Scan for the cell matching the given text and deliver its [x, y] coordinate at center. 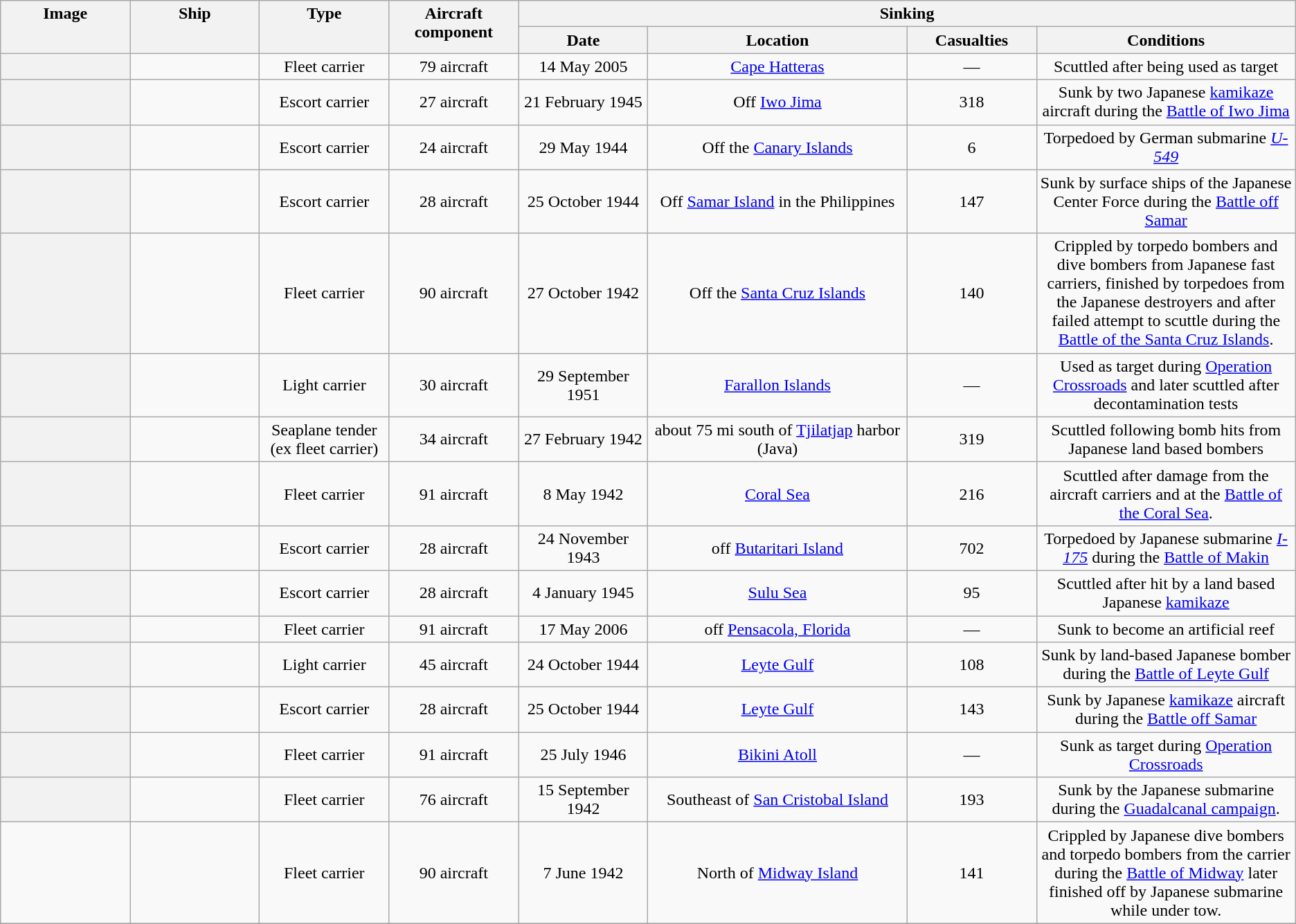
76 aircraft [454, 800]
Southeast of San Cristobal Island [777, 800]
318 [972, 102]
108 [972, 664]
Sunk by land-based Japanese bomber during the Battle of Leyte Gulf [1166, 664]
15 September 1942 [583, 800]
8 May 1942 [583, 493]
79 aircraft [454, 66]
off Butaritari Island [777, 548]
7 June 1942 [583, 873]
27 February 1942 [583, 439]
140 [972, 293]
30 aircraft [454, 385]
25 July 1946 [583, 754]
Sinking [907, 14]
Sunk by two Japanese kamikaze aircraft during the Battle of Iwo Jima [1166, 102]
about 75 mi south of Tjilatjap harbor (Java) [777, 439]
319 [972, 439]
Scuttled following bomb hits from Japanese land based bombers [1166, 439]
17 May 2006 [583, 629]
143 [972, 710]
95 [972, 592]
24 November 1943 [583, 548]
Seaplane tender (ex fleet carrier) [324, 439]
Bikini Atoll [777, 754]
24 aircraft [454, 147]
Coral Sea [777, 493]
141 [972, 873]
45 aircraft [454, 664]
Sulu Sea [777, 592]
702 [972, 548]
Used as target during Operation Crossroads and later scuttled after decontamination tests [1166, 385]
Image [65, 27]
216 [972, 493]
Off Iwo Jima [777, 102]
Scuttled after being used as target [1166, 66]
Conditions [1166, 40]
14 May 2005 [583, 66]
Location [777, 40]
21 February 1945 [583, 102]
Sunk to become an artificial reef [1166, 629]
Aircraft component [454, 27]
Scuttled after damage from the aircraft carriers and at the Battle of the Coral Sea. [1166, 493]
off Pensacola, Florida [777, 629]
147 [972, 201]
27 aircraft [454, 102]
Sunk by surface ships of the Japanese Center Force during the Battle off Samar [1166, 201]
Torpedoed by Japanese submarine I-175 during the Battle of Makin [1166, 548]
Off the Canary Islands [777, 147]
4 January 1945 [583, 592]
North of Midway Island [777, 873]
27 October 1942 [583, 293]
Cape Hatteras [777, 66]
29 September 1951 [583, 385]
34 aircraft [454, 439]
Casualties [972, 40]
Sunk by the Japanese submarine during the Guadalcanal campaign. [1166, 800]
Ship [195, 27]
Torpedoed by German submarine U-549 [1166, 147]
Scuttled after hit by a land based Japanese kamikaze [1166, 592]
Date [583, 40]
24 October 1944 [583, 664]
Type [324, 27]
Sunk as target during Operation Crossroads [1166, 754]
29 May 1944 [583, 147]
193 [972, 800]
Sunk by Japanese kamikaze aircraft during the Battle off Samar [1166, 710]
Off Samar Island in the Philippines [777, 201]
Farallon Islands [777, 385]
Off the Santa Cruz Islands [777, 293]
6 [972, 147]
